Provide the (x, y) coordinate of the cell's center where the given text is located.  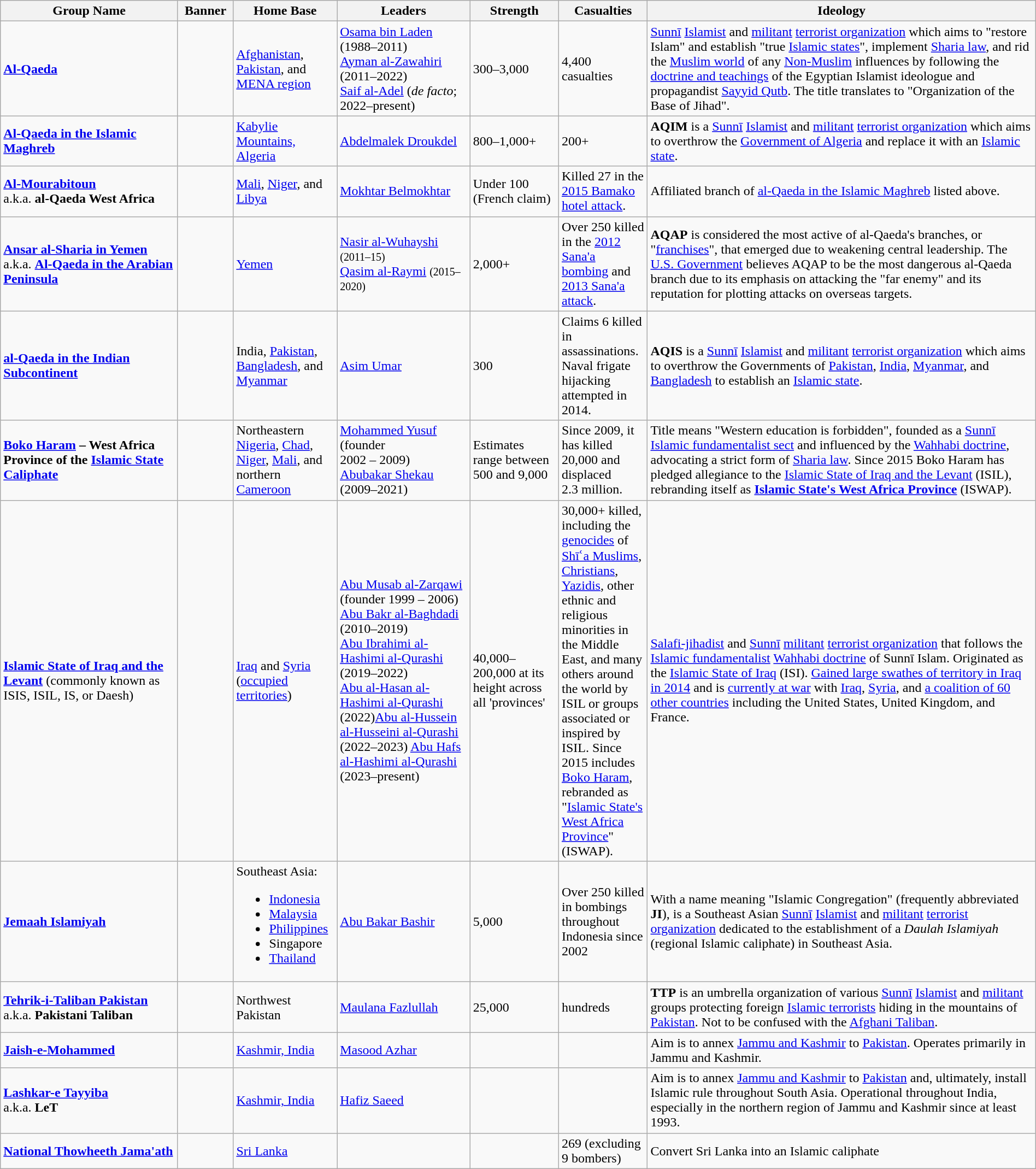
Banner (205, 11)
Boko Haram – West Africa Province of the Islamic State Caliphate (90, 460)
Casualties (603, 11)
Mohammed Yusuf (founder2002 – 2009)Abubakar Shekau (2009–2021) (403, 460)
India, Pakistan, Bangladesh, and Myanmar (285, 366)
Northwest Pakistan (285, 1007)
800–1,000+ (514, 141)
Southeast Asia:IndonesiaMalaysiaPhilippinesSingaporeThailand (285, 921)
Claims 6 killed in assassinations. Naval frigate hijacking attempted in 2014. (603, 366)
2,000+ (514, 263)
300–3,000 (514, 69)
Estimates range between 500 and 9,000 (514, 460)
Mali, Niger, and Libya (285, 191)
Yemen (285, 263)
Sri Lanka (285, 1151)
Jaish-e-Mohammed (90, 1050)
Northeastern Nigeria, Chad, Niger, Mali, and northern Cameroon (285, 460)
Lashkar-e Tayyibaa.k.a. LeT (90, 1101)
Killed 27 in the 2015 Bamako hotel attack. (603, 191)
300 (514, 366)
Strength (514, 11)
5,000 (514, 921)
Iraq and Syria (occupied territories) (285, 681)
269 (excluding 9 bombers) (603, 1151)
Home Base (285, 11)
Affiliated branch of al-Qaeda in the Islamic Maghreb listed above. (841, 191)
Abu Bakar Bashir (403, 921)
Kabylie Mountains, Algeria (285, 141)
Leaders (403, 11)
40,000–200,000 at its height across all 'provinces' (514, 681)
Under 100 (French claim) (514, 191)
200+ (603, 141)
Afghanistan, Pakistan, and MENA region (285, 69)
Nasir al-Wuhayshi (2011–15)Qasim al-Raymi (2015–2020) (403, 263)
Al-Mourabitouna.k.a. al-Qaeda West Africa (90, 191)
Over 250 killed in the 2012 Sana'a bombing and 2013 Sana'a attack. (603, 263)
hundreds (603, 1007)
Aim is to annex Jammu and Kashmir to Pakistan. Operates primarily in Jammu and Kashmir. (841, 1050)
Since 2009, it has killed 20,000 and displaced 2.3 million. (603, 460)
25,000 (514, 1007)
Over 250 killed in bombings throughout Indonesia since 2002 (603, 921)
AQIM is a Sunnī Islamist and militant terrorist organization which aims to overthrow the Government of Algeria and replace it with an Islamic state. (841, 141)
Al-Qaeda (90, 69)
Masood Azhar (403, 1050)
Ansar al-Sharia in Yemena.k.a. Al-Qaeda in the Arabian Peninsula (90, 263)
al-Qaeda in the Indian Subcontinent (90, 366)
National Thowheeth Jama'ath (90, 1151)
Islamic State of Iraq and the Levant (commonly known as ISIS, ISIL, IS, or Daesh) (90, 681)
Ideology (841, 11)
Osama bin Laden (1988–2011)Ayman al-Zawahiri (2011–2022)Saif al-Adel (de facto; 2022–present) (403, 69)
Asim Umar (403, 366)
Convert Sri Lanka into an Islamic caliphate (841, 1151)
Al-Qaeda in the Islamic Maghreb (90, 141)
Tehrik-i-Taliban Pakistana.k.a. Pakistani Taliban (90, 1007)
Jemaah Islamiyah (90, 921)
Mokhtar Belmokhtar (403, 191)
4,400 casualties (603, 69)
Maulana Fazlullah (403, 1007)
Hafiz Saeed (403, 1101)
Abdelmalek Droukdel (403, 141)
Group Name (90, 11)
